From the cell containing the given text, extract its center point as (X, Y) coordinate. 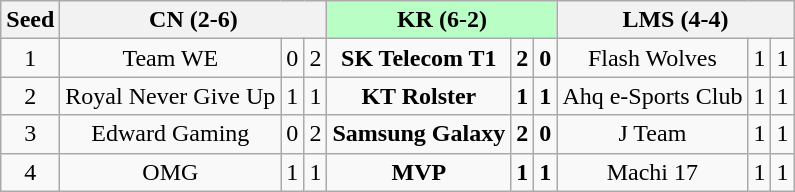
KR (6-2) (442, 20)
3 (30, 134)
Edward Gaming (170, 134)
J Team (652, 134)
Team WE (170, 58)
Flash Wolves (652, 58)
Ahq e-Sports Club (652, 96)
4 (30, 172)
KT Rolster (419, 96)
Samsung Galaxy (419, 134)
MVP (419, 172)
Machi 17 (652, 172)
SK Telecom T1 (419, 58)
LMS (4-4) (676, 20)
OMG (170, 172)
CN (2-6) (194, 20)
Royal Never Give Up (170, 96)
Seed (30, 20)
